For the text-containing cell, return its midpoint in [x, y] coordinate format. 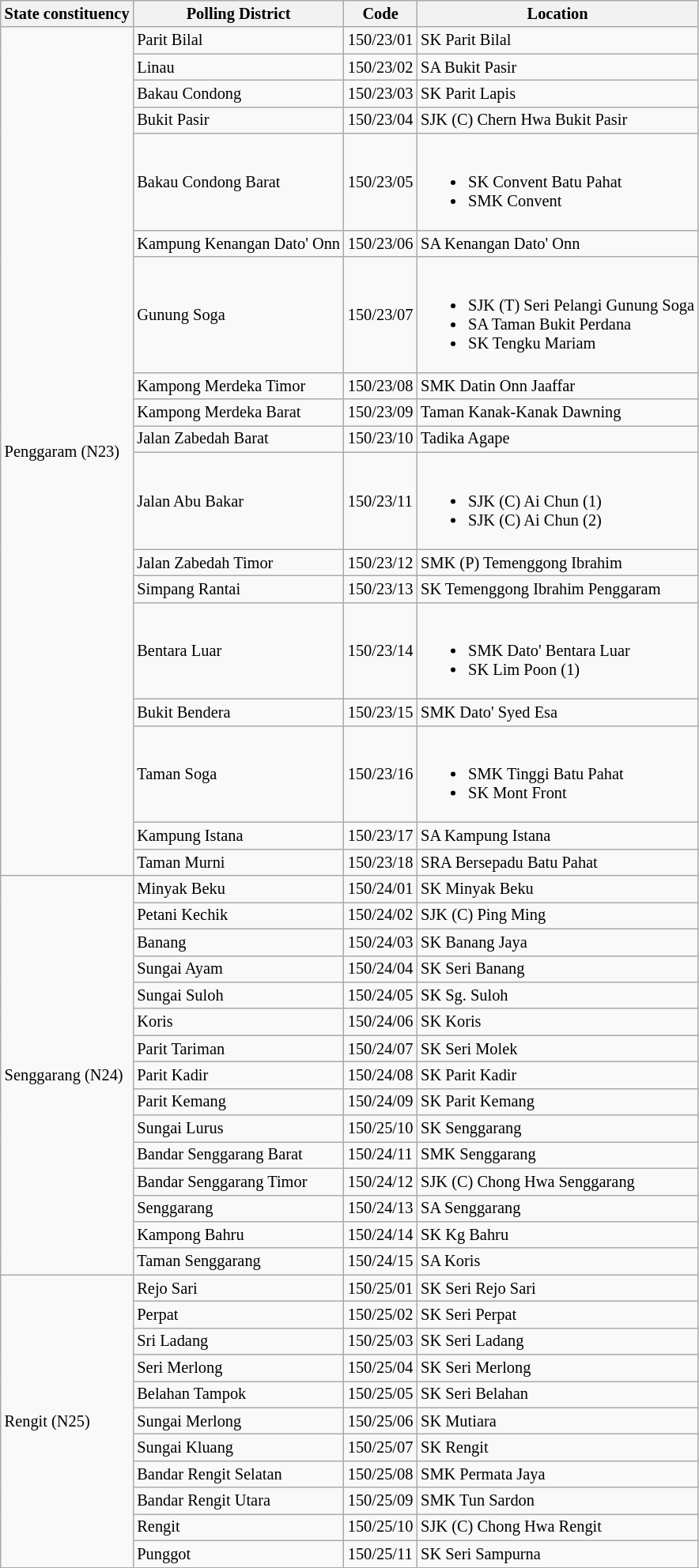
Parit Kemang [238, 1102]
Bandar Rengit Utara [238, 1501]
Rengit (N25) [67, 1421]
150/23/08 [380, 386]
Banang [238, 942]
150/23/18 [380, 862]
SK Mutiara [557, 1421]
150/24/05 [380, 995]
SJK (C) Ai Chun (1)SJK (C) Ai Chun (2) [557, 500]
Kampong Merdeka Barat [238, 413]
SK Seri Molek [557, 1049]
SK Seri Sampurna [557, 1554]
SMK Datin Onn Jaaffar [557, 386]
SK Rengit [557, 1447]
Sungai Merlong [238, 1421]
150/23/02 [380, 67]
Taman Kanak-Kanak Dawning [557, 413]
150/25/04 [380, 1368]
150/25/06 [380, 1421]
Senggarang (N24) [67, 1075]
150/23/06 [380, 243]
150/25/07 [380, 1447]
Kampong Merdeka Timor [238, 386]
Rengit [238, 1527]
SK Kg Bahru [557, 1234]
SMK Dato' Syed Esa [557, 712]
Minyak Beku [238, 889]
Tadika Agape [557, 439]
SMK Dato' Bentara LuarSK Lim Poon (1) [557, 650]
150/23/11 [380, 500]
SK Parit Kadir [557, 1075]
SK Seri Banang [557, 969]
SMK Senggarang [557, 1155]
150/24/15 [380, 1261]
SK Banang Jaya [557, 942]
Sungai Kluang [238, 1447]
SK Seri Rejo Sari [557, 1288]
150/24/14 [380, 1234]
SK Seri Merlong [557, 1368]
Jalan Zabedah Timor [238, 563]
150/23/09 [380, 413]
Perpat [238, 1314]
SK Koris [557, 1022]
Sri Ladang [238, 1341]
Taman Murni [238, 862]
Bandar Senggarang Timor [238, 1182]
150/25/01 [380, 1288]
SK Seri Ladang [557, 1341]
150/25/03 [380, 1341]
Rejo Sari [238, 1288]
Parit Bilal [238, 40]
SK Parit Bilal [557, 40]
150/24/13 [380, 1208]
SMK Permata Jaya [557, 1474]
SJK (C) Chong Hwa Senggarang [557, 1182]
Location [557, 13]
SA Bukit Pasir [557, 67]
150/23/13 [380, 589]
Jalan Abu Bakar [238, 500]
State constituency [67, 13]
Gunung Soga [238, 315]
Bukit Pasir [238, 120]
Bakau Condong Barat [238, 182]
SK Seri Perpat [557, 1314]
Koris [238, 1022]
Bentara Luar [238, 650]
150/23/05 [380, 182]
150/23/07 [380, 315]
Polling District [238, 13]
SJK (T) Seri Pelangi Gunung SogaSA Taman Bukit PerdanaSK Tengku Mariam [557, 315]
Penggaram (N23) [67, 451]
SRA Bersepadu Batu Pahat [557, 862]
150/24/09 [380, 1102]
Bukit Bendera [238, 712]
Jalan Zabedah Barat [238, 439]
150/25/05 [380, 1394]
150/23/14 [380, 650]
SK Parit Kemang [557, 1102]
150/23/04 [380, 120]
150/25/08 [380, 1474]
150/23/03 [380, 93]
Bandar Rengit Selatan [238, 1474]
150/24/01 [380, 889]
Bakau Condong [238, 93]
Sungai Ayam [238, 969]
Kampung Kenangan Dato' Onn [238, 243]
150/25/09 [380, 1501]
Senggarang [238, 1208]
150/24/02 [380, 915]
150/23/17 [380, 835]
Taman Senggarang [238, 1261]
SMK Tun Sardon [557, 1501]
SK Minyak Beku [557, 889]
150/23/12 [380, 563]
150/24/06 [380, 1022]
150/24/08 [380, 1075]
SMK (P) Temenggong Ibrahim [557, 563]
Petani Kechik [238, 915]
150/23/16 [380, 774]
Sungai Lurus [238, 1129]
Sungai Suloh [238, 995]
Parit Kadir [238, 1075]
Seri Merlong [238, 1368]
150/23/15 [380, 712]
150/24/03 [380, 942]
SA Kenangan Dato' Onn [557, 243]
SA Koris [557, 1261]
150/24/04 [380, 969]
SA Senggarang [557, 1208]
150/23/01 [380, 40]
SK Senggarang [557, 1129]
Kampong Bahru [238, 1234]
Belahan Tampok [238, 1394]
Kampung Istana [238, 835]
150/25/02 [380, 1314]
Simpang Rantai [238, 589]
Code [380, 13]
SJK (C) Chong Hwa Rengit [557, 1527]
150/25/11 [380, 1554]
150/24/11 [380, 1155]
150/24/07 [380, 1049]
SK Temenggong Ibrahim Penggaram [557, 589]
Parit Tariman [238, 1049]
SMK Tinggi Batu PahatSK Mont Front [557, 774]
Bandar Senggarang Barat [238, 1155]
SJK (C) Chern Hwa Bukit Pasir [557, 120]
Taman Soga [238, 774]
SA Kampung Istana [557, 835]
150/23/10 [380, 439]
SK Parit Lapis [557, 93]
SK Seri Belahan [557, 1394]
150/24/12 [380, 1182]
SK Convent Batu PahatSMK Convent [557, 182]
Punggot [238, 1554]
Linau [238, 67]
SJK (C) Ping Ming [557, 915]
SK Sg. Suloh [557, 995]
